Output the [X, Y] coordinate of the center of the cell containing the given text.  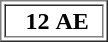
12 AE [54, 20]
